Identify which cell holds the provided text, then report its [x, y] central coordinate. 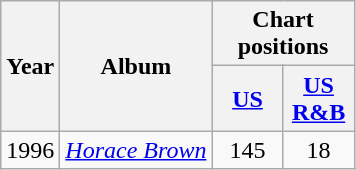
US [248, 98]
Year [30, 66]
18 [318, 150]
Chart positions [283, 34]
Horace Brown [136, 150]
1996 [30, 150]
US R&B [318, 98]
145 [248, 150]
Album [136, 66]
